Output the (X, Y) coordinate of the center of the cell containing the given text.  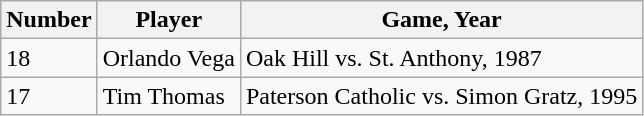
17 (49, 96)
Number (49, 20)
Oak Hill vs. St. Anthony, 1987 (441, 58)
Game, Year (441, 20)
Paterson Catholic vs. Simon Gratz, 1995 (441, 96)
Player (168, 20)
Tim Thomas (168, 96)
Orlando Vega (168, 58)
18 (49, 58)
